For the text-containing cell, return its midpoint in [x, y] coordinate format. 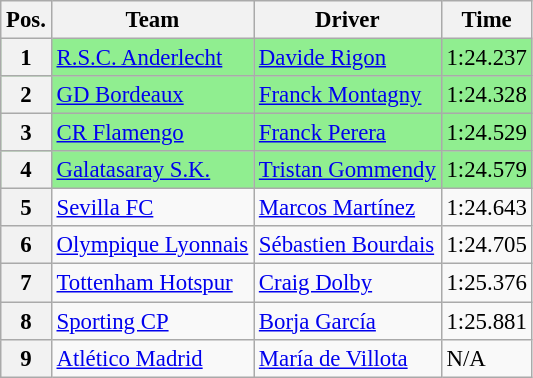
N/A [486, 358]
3 [26, 133]
Driver [348, 20]
GD Bordeaux [152, 95]
1:24.579 [486, 170]
Olympique Lyonnais [152, 245]
1 [26, 58]
Time [486, 20]
1:24.328 [486, 95]
Galatasaray S.K. [152, 170]
Team [152, 20]
1:25.881 [486, 321]
7 [26, 283]
9 [26, 358]
Borja García [348, 321]
Tristan Gommendy [348, 170]
R.S.C. Anderlecht [152, 58]
Franck Montagny [348, 95]
Tottenham Hotspur [152, 283]
Sébastien Bourdais [348, 245]
Franck Perera [348, 133]
5 [26, 208]
Pos. [26, 20]
8 [26, 321]
Marcos Martínez [348, 208]
6 [26, 245]
Atlético Madrid [152, 358]
María de Villota [348, 358]
1:24.643 [486, 208]
Craig Dolby [348, 283]
Davide Rigon [348, 58]
1:24.529 [486, 133]
Sevilla FC [152, 208]
2 [26, 95]
Sporting CP [152, 321]
CR Flamengo [152, 133]
1:24.705 [486, 245]
1:25.376 [486, 283]
1:24.237 [486, 58]
4 [26, 170]
